Return the [x, y] coordinate for the center point of the cell that contains the specified text.  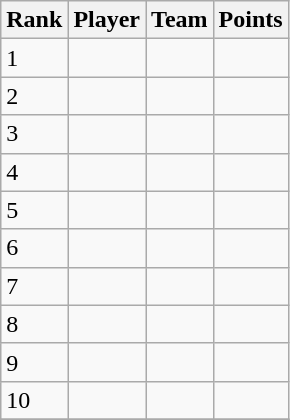
1 [34, 58]
3 [34, 134]
10 [34, 400]
Points [250, 20]
6 [34, 248]
9 [34, 362]
4 [34, 172]
Player [107, 20]
5 [34, 210]
Team [180, 20]
Rank [34, 20]
2 [34, 96]
7 [34, 286]
8 [34, 324]
